Return [x, y] of the center of cell containing provided text 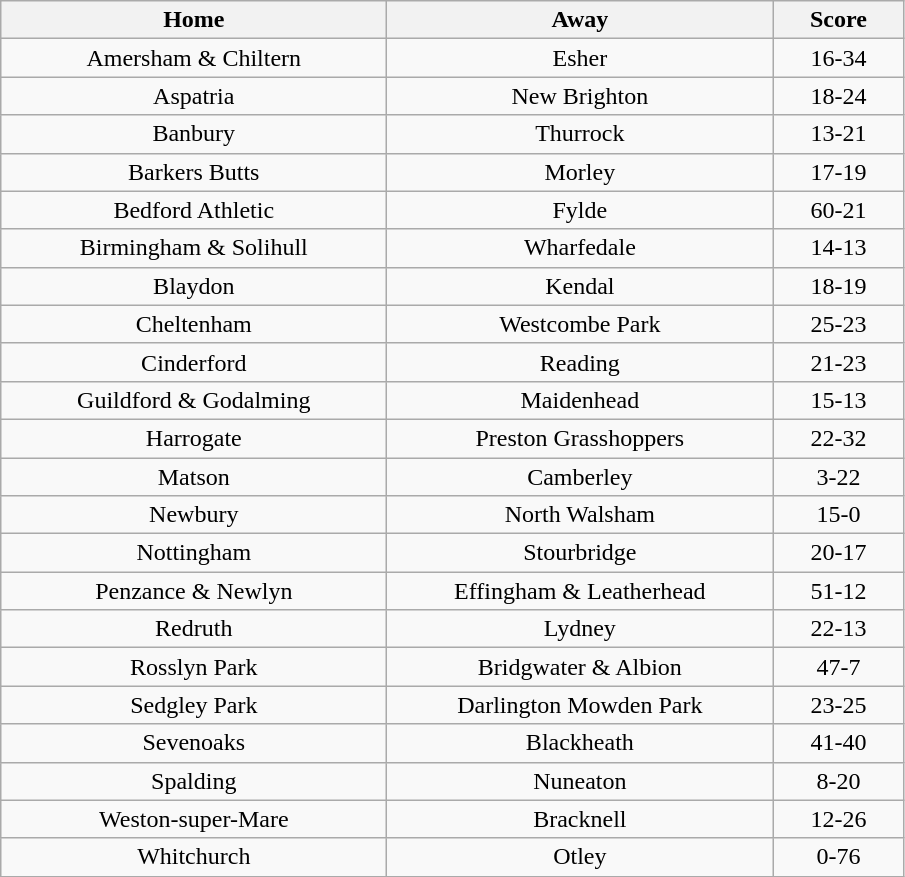
Lydney [580, 629]
New Brighton [580, 96]
Blaydon [194, 286]
Cinderford [194, 362]
8-20 [838, 781]
22-13 [838, 629]
Blackheath [580, 743]
Otley [580, 857]
North Walsham [580, 515]
Score [838, 20]
Harrogate [194, 438]
14-13 [838, 248]
13-21 [838, 134]
Fylde [580, 210]
Birmingham & Solihull [194, 248]
Banbury [194, 134]
Newbury [194, 515]
Sevenoaks [194, 743]
16-34 [838, 58]
Home [194, 20]
Camberley [580, 477]
Reading [580, 362]
47-7 [838, 667]
51-12 [838, 591]
Guildford & Godalming [194, 400]
25-23 [838, 324]
Aspatria [194, 96]
20-17 [838, 553]
Matson [194, 477]
15-0 [838, 515]
18-19 [838, 286]
Penzance & Newlyn [194, 591]
Bridgwater & Albion [580, 667]
Bedford Athletic [194, 210]
Redruth [194, 629]
12-26 [838, 819]
Stourbridge [580, 553]
15-13 [838, 400]
Esher [580, 58]
Amersham & Chiltern [194, 58]
Weston-super-Mare [194, 819]
22-32 [838, 438]
Sedgley Park [194, 705]
Kendal [580, 286]
Preston Grasshoppers [580, 438]
Nuneaton [580, 781]
Bracknell [580, 819]
Darlington Mowden Park [580, 705]
21-23 [838, 362]
Cheltenham [194, 324]
60-21 [838, 210]
Rosslyn Park [194, 667]
Effingham & Leatherhead [580, 591]
3-22 [838, 477]
17-19 [838, 172]
41-40 [838, 743]
Maidenhead [580, 400]
Morley [580, 172]
Whitchurch [194, 857]
Wharfedale [580, 248]
Spalding [194, 781]
Barkers Butts [194, 172]
Thurrock [580, 134]
Nottingham [194, 553]
18-24 [838, 96]
23-25 [838, 705]
Westcombe Park [580, 324]
Away [580, 20]
0-76 [838, 857]
